Detect which cell encompasses the target text, then output its (X, Y) center coordinate. 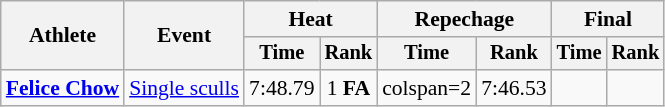
Single sculls (184, 88)
7:48.79 (282, 88)
7:46.53 (514, 88)
Event (184, 36)
Final (608, 19)
Athlete (62, 36)
Felice Chow (62, 88)
Repechage (464, 19)
1 FA (349, 88)
Heat (310, 19)
colspan=2 (426, 88)
